Return the [X, Y] coordinate for the center point of the cell that contains the specified text.  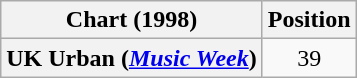
UK Urban (Music Week) [132, 58]
Position [309, 20]
39 [309, 58]
Chart (1998) [132, 20]
